Detect which cell encompasses the target text, then output its (X, Y) center coordinate. 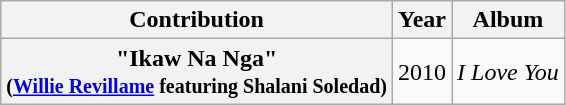
2010 (422, 72)
"Ikaw Na Nga"(Willie Revillame featuring Shalani Soledad) (197, 72)
Album (508, 20)
Year (422, 20)
I Love You (508, 72)
Contribution (197, 20)
